For the text-containing cell, return its midpoint in (X, Y) coordinate format. 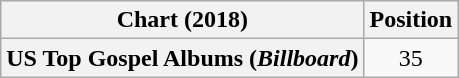
US Top Gospel Albums (Billboard) (182, 58)
Chart (2018) (182, 20)
Position (411, 20)
35 (411, 58)
